Return (x, y) of the center of cell containing provided text 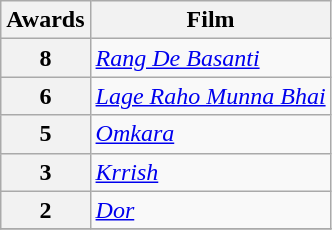
Krrish (210, 172)
3 (46, 172)
Awards (46, 20)
6 (46, 96)
Omkara (210, 134)
Dor (210, 210)
2 (46, 210)
Rang De Basanti (210, 58)
Film (210, 20)
8 (46, 58)
Lage Raho Munna Bhai (210, 96)
5 (46, 134)
